Return [x, y] of the center of cell containing provided text 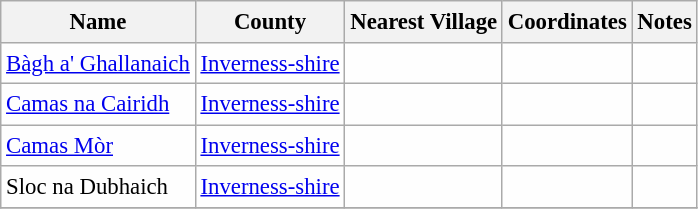
Camas na Cairidh [98, 104]
Bàgh a' Ghallanaich [98, 62]
Notes [664, 22]
Camas Mòr [98, 146]
Coordinates [567, 22]
Sloc na Dubhaich [98, 186]
County [270, 22]
Nearest Village [424, 22]
Name [98, 22]
